Locate the cell with the specified text and output its [X, Y] center coordinate. 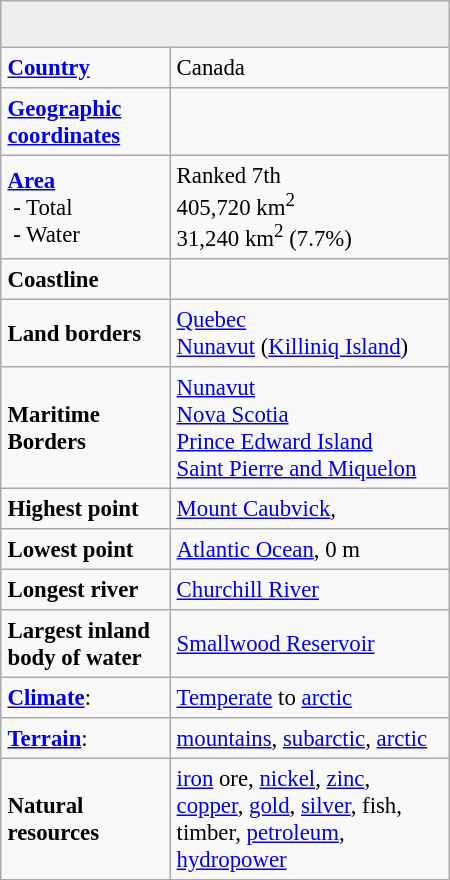
Natural resources [86, 819]
Climate: [86, 697]
Atlantic Ocean, 0 m [310, 548]
Smallwood Reservoir [310, 643]
Geographic coordinates [86, 121]
Terrain: [86, 737]
Land borders [86, 333]
Churchill River [310, 589]
iron ore, nickel, zinc, copper, gold, silver, fish, timber, petroleum, hydropower [310, 819]
Mount Caubvick, [310, 508]
Canada [310, 67]
Longest river [86, 589]
Country [86, 67]
Nunavut Nova Scotia Prince Edward Island Saint Pierre and Miquelon [310, 427]
QuebecNunavut (Killiniq Island) [310, 333]
Lowest point [86, 548]
Coastline [86, 278]
Temperate to arctic [310, 697]
mountains, subarctic, arctic [310, 737]
Maritime Borders [86, 427]
Largest inland body of water [86, 643]
Ranked 7th 405,720 km2 31,240 km2 (7.7%) [310, 207]
Highest point [86, 508]
Area - Total - Water [86, 207]
